Pinpoint the cell where the given text exists, returning its [X, Y] midpoint coordinate. 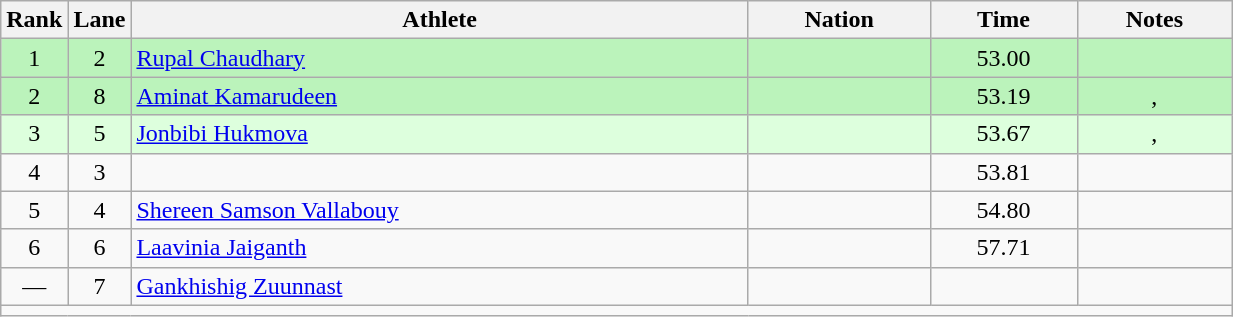
Jonbibi Hukmova [440, 134]
Athlete [440, 20]
Notes [1154, 20]
Aminat Kamarudeen [440, 96]
Rupal Chaudhary [440, 58]
Time [1004, 20]
53.81 [1004, 172]
53.19 [1004, 96]
7 [100, 286]
8 [100, 96]
53.00 [1004, 58]
— [34, 286]
Lane [100, 20]
Shereen Samson Vallabouy [440, 210]
Rank [34, 20]
Gankhishig Zuunnast [440, 286]
53.67 [1004, 134]
Nation [839, 20]
57.71 [1004, 248]
1 [34, 58]
54.80 [1004, 210]
Laavinia Jaiganth [440, 248]
